Locate the cell with the specified text and output its (x, y) center coordinate. 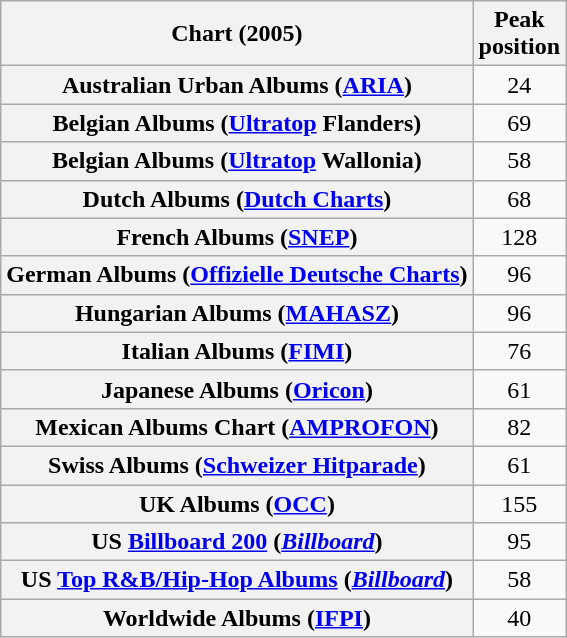
69 (519, 123)
Worldwide Albums (IFPI) (237, 618)
82 (519, 427)
German Albums (Offizielle Deutsche Charts) (237, 275)
Belgian Albums (Ultratop Wallonia) (237, 161)
Peakposition (519, 34)
Belgian Albums (Ultratop Flanders) (237, 123)
Japanese Albums (Oricon) (237, 389)
95 (519, 542)
Swiss Albums (Schweizer Hitparade) (237, 465)
US Top R&B/Hip-Hop Albums (Billboard) (237, 580)
Italian Albums (FIMI) (237, 351)
155 (519, 503)
UK Albums (OCC) (237, 503)
Australian Urban Albums (ARIA) (237, 85)
Dutch Albums (Dutch Charts) (237, 199)
Mexican Albums Chart (AMPROFON) (237, 427)
US Billboard 200 (Billboard) (237, 542)
24 (519, 85)
128 (519, 237)
68 (519, 199)
Chart (2005) (237, 34)
40 (519, 618)
Hungarian Albums (MAHASZ) (237, 313)
76 (519, 351)
French Albums (SNEP) (237, 237)
